Pinpoint the cell where the given text exists, returning its [x, y] midpoint coordinate. 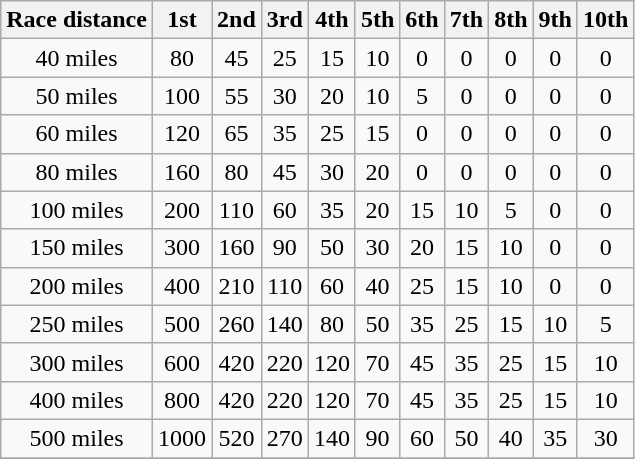
100 [182, 96]
150 miles [77, 248]
3rd [284, 20]
80 miles [77, 172]
1000 [182, 438]
10th [605, 20]
210 [237, 286]
200 [182, 210]
500 miles [77, 438]
260 [237, 324]
400 [182, 286]
520 [237, 438]
8th [511, 20]
65 [237, 134]
40 miles [77, 58]
1st [182, 20]
300 [182, 248]
500 [182, 324]
300 miles [77, 362]
50 miles [77, 96]
55 [237, 96]
60 miles [77, 134]
600 [182, 362]
2nd [237, 20]
Race distance [77, 20]
400 miles [77, 400]
270 [284, 438]
4th [332, 20]
7th [466, 20]
250 miles [77, 324]
100 miles [77, 210]
200 miles [77, 286]
6th [422, 20]
800 [182, 400]
5th [377, 20]
9th [555, 20]
